Extract the (x, y) coordinate from the center of the cell holding the provided text.  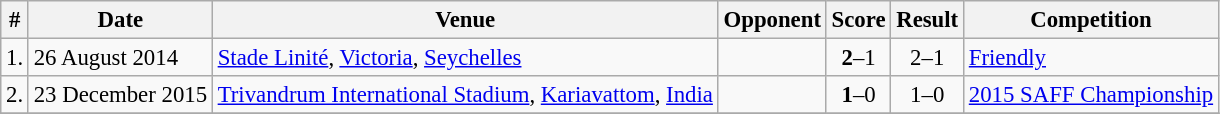
Trivandrum International Stadium, Kariavattom, India (465, 95)
Date (120, 20)
Venue (465, 20)
Stade Linité, Victoria, Seychelles (465, 58)
1. (15, 58)
2. (15, 95)
23 December 2015 (120, 95)
Score (858, 20)
26 August 2014 (120, 58)
Competition (1090, 20)
Result (928, 20)
Friendly (1090, 58)
Opponent (772, 20)
# (15, 20)
2015 SAFF Championship (1090, 95)
